Scan for the cell matching the given text and deliver its [X, Y] coordinate at center. 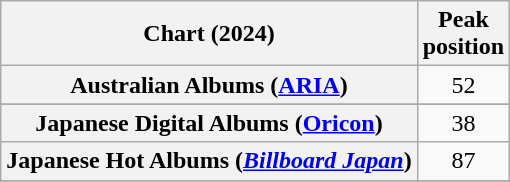
38 [463, 123]
Japanese Hot Albums (Billboard Japan) [209, 161]
Australian Albums (ARIA) [209, 85]
Chart (2024) [209, 34]
Peakposition [463, 34]
Japanese Digital Albums (Oricon) [209, 123]
87 [463, 161]
52 [463, 85]
